Return the [X, Y] coordinate for the center point of the cell that contains the specified text.  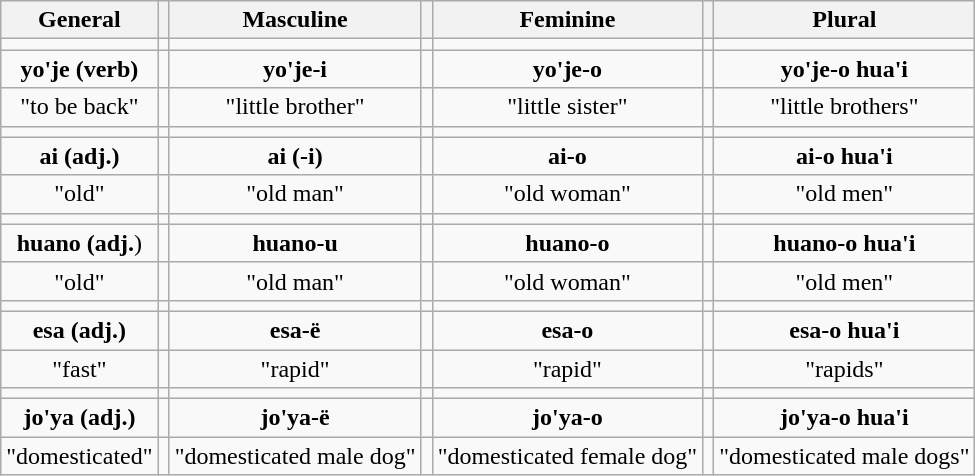
huano-u [295, 243]
ai-o [568, 156]
jo'ya-o hua'i [844, 418]
yo'je-o hua'i [844, 69]
yo'je-i [295, 69]
yo'je (verb) [80, 69]
esa-o hua'i [844, 330]
"domesticated female dog" [568, 456]
Plural [844, 20]
huano-o hua'i [844, 243]
esa-ë [295, 330]
"little sister" [568, 107]
esa-o [568, 330]
ai (adj.) [80, 156]
"to be back" [80, 107]
"domesticated" [80, 456]
"fast" [80, 369]
jo'ya-ë [295, 418]
"little brothers" [844, 107]
esa (adj.) [80, 330]
"domesticated male dog" [295, 456]
ai (-i) [295, 156]
ai-o hua'i [844, 156]
huano (adj.) [80, 243]
jo'ya-o [568, 418]
"domesticated male dogs" [844, 456]
"little brother" [295, 107]
yo'je-o [568, 69]
"rapids" [844, 369]
huano-o [568, 243]
Feminine [568, 20]
jo'ya (adj.) [80, 418]
General [80, 20]
Masculine [295, 20]
